Scan for the cell matching the given text and deliver its (x, y) coordinate at center. 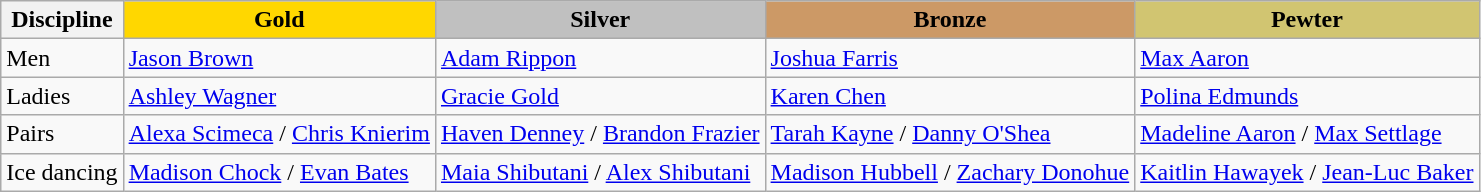
Gold (279, 20)
Bronze (950, 20)
Ladies (62, 96)
Maia Shibutani / Alex Shibutani (600, 172)
Haven Denney / Brandon Frazier (600, 134)
Adam Rippon (600, 58)
Men (62, 58)
Pairs (62, 134)
Madeline Aaron / Max Settlage (1307, 134)
Max Aaron (1307, 58)
Gracie Gold (600, 96)
Tarah Kayne / Danny O'Shea (950, 134)
Polina Edmunds (1307, 96)
Jason Brown (279, 58)
Joshua Farris (950, 58)
Madison Hubbell / Zachary Donohue (950, 172)
Kaitlin Hawayek / Jean-Luc Baker (1307, 172)
Ice dancing (62, 172)
Silver (600, 20)
Karen Chen (950, 96)
Alexa Scimeca / Chris Knierim (279, 134)
Pewter (1307, 20)
Madison Chock / Evan Bates (279, 172)
Discipline (62, 20)
Ashley Wagner (279, 96)
